Determine the (x, y) coordinate at the center of the cell enclosing the given text.  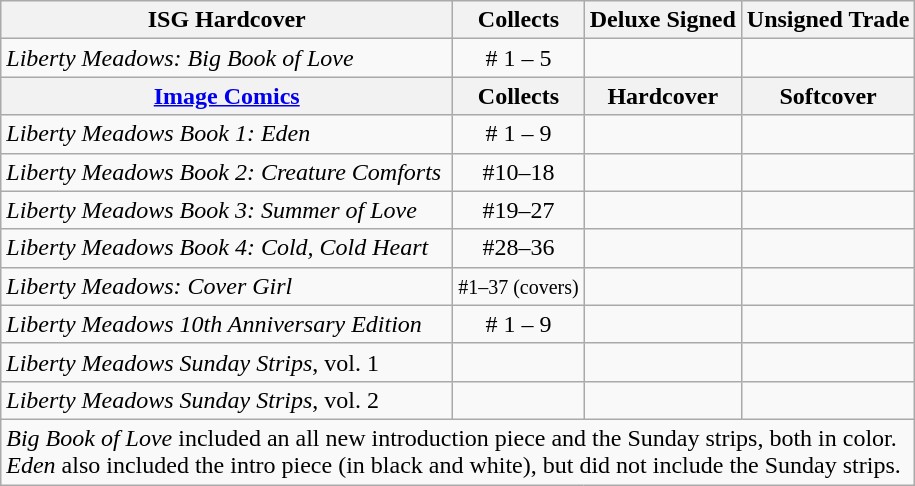
# 1 – 5 (519, 58)
Liberty Meadows Book 3: Summer of Love (227, 210)
Liberty Meadows Book 1: Eden (227, 134)
#1–37 (covers) (519, 286)
#19–27 (519, 210)
Image Comics (227, 96)
#28–36 (519, 248)
Liberty Meadows Sunday Strips, vol. 2 (227, 400)
Liberty Meadows Sunday Strips, vol. 1 (227, 362)
Liberty Meadows Book 4: Cold, Cold Heart (227, 248)
Liberty Meadows Book 2: Creature Comforts (227, 172)
Deluxe Signed (662, 20)
Unsigned Trade (828, 20)
Liberty Meadows 10th Anniversary Edition (227, 324)
Liberty Meadows: Cover Girl (227, 286)
Softcover (828, 96)
#10–18 (519, 172)
Hardcover (662, 96)
Liberty Meadows: Big Book of Love (227, 58)
ISG Hardcover (227, 20)
